Pinpoint the cell where the given text exists, returning its [x, y] midpoint coordinate. 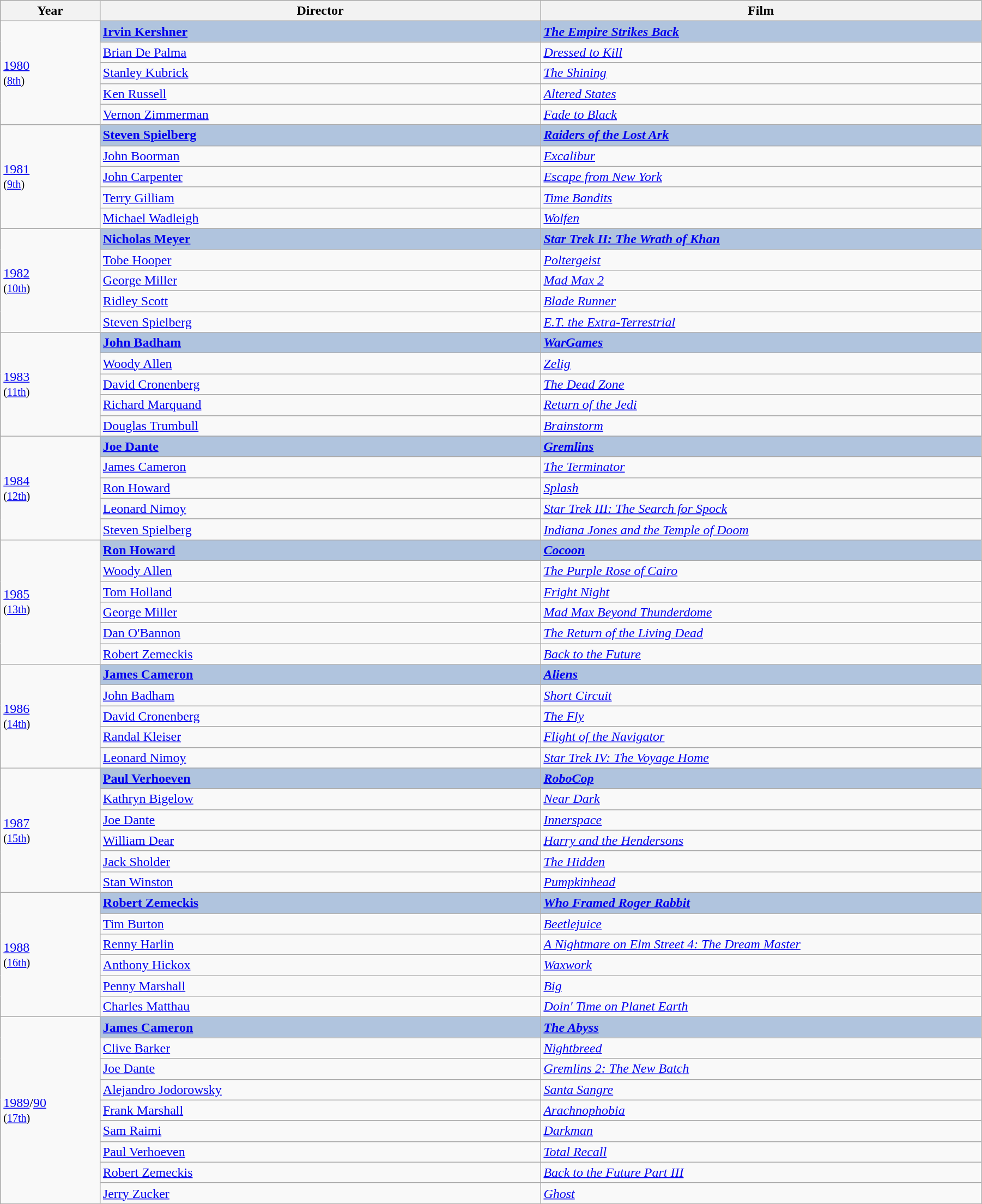
Ken Russell [320, 94]
Frank Marshall [320, 1110]
Splash [761, 488]
Tobe Hooper [320, 260]
John Boorman [320, 156]
Back to the Future [761, 654]
Brainstorm [761, 426]
Pumpkinhead [761, 882]
Charles Matthau [320, 1007]
Escape from New York [761, 177]
Terry Gilliam [320, 197]
Douglas Trumbull [320, 426]
Anthony Hickox [320, 965]
Year [50, 11]
Randal Kleiser [320, 737]
Raiders of the Lost Ark [761, 135]
Indiana Jones and the Temple of Doom [761, 529]
Zelig [761, 364]
Cocoon [761, 550]
Santa Sangre [761, 1090]
Kathryn Bigelow [320, 799]
1983(11th) [50, 384]
Doin' Time on Planet Earth [761, 1007]
Stanley Kubrick [320, 73]
1984(12th) [50, 488]
Nicholas Meyer [320, 239]
Jack Sholder [320, 861]
Tim Burton [320, 924]
1981(9th) [50, 177]
The Empire Strikes Back [761, 32]
1986(14th) [50, 716]
Fade to Black [761, 114]
The Abyss [761, 1027]
Richard Marquand [320, 405]
Mad Max Beyond Thunderdome [761, 613]
Excalibur [761, 156]
Ghost [761, 1193]
Who Framed Roger Rabbit [761, 903]
Mad Max 2 [761, 281]
Altered States [761, 94]
Ridley Scott [320, 301]
Fright Night [761, 591]
Short Circuit [761, 695]
William Dear [320, 840]
Big [761, 986]
1985 (13th) [50, 602]
Back to the Future Part III [761, 1172]
Irvin Kershner [320, 32]
Michael Wadleigh [320, 218]
E.T. the Extra-Terrestrial [761, 322]
Director [320, 11]
Stan Winston [320, 882]
Star Trek IV: The Voyage Home [761, 758]
Renny Harlin [320, 945]
Poltergeist [761, 260]
Arachnophobia [761, 1110]
Brian De Palma [320, 52]
Star Trek III: The Search for Spock [761, 509]
Sam Raimi [320, 1131]
Gremlins [761, 446]
Wolfen [761, 218]
1989/90(17th) [50, 1111]
WarGames [761, 343]
The Fly [761, 716]
Innerspace [761, 820]
Aliens [761, 675]
John Carpenter [320, 177]
Jerry Zucker [320, 1193]
Tom Holland [320, 591]
1988(16th) [50, 954]
Time Bandits [761, 197]
RoboCop [761, 778]
Harry and the Hendersons [761, 840]
The Return of the Living Dead [761, 633]
Alejandro Jodorowsky [320, 1090]
1982(10th) [50, 280]
1980(8th) [50, 73]
Clive Barker [320, 1048]
Vernon Zimmerman [320, 114]
1987(15th) [50, 830]
Nightbreed [761, 1048]
Dan O'Bannon [320, 633]
Near Dark [761, 799]
Film [761, 11]
Total Recall [761, 1152]
Gremlins 2: The New Batch [761, 1069]
Blade Runner [761, 301]
Flight of the Navigator [761, 737]
Waxwork [761, 965]
The Shining [761, 73]
The Dead Zone [761, 384]
Darkman [761, 1131]
Star Trek II: The Wrath of Khan [761, 239]
The Terminator [761, 467]
The Purple Rose of Cairo [761, 571]
Beetlejuice [761, 924]
The Hidden [761, 861]
A Nightmare on Elm Street 4: The Dream Master [761, 945]
Return of the Jedi [761, 405]
Dressed to Kill [761, 52]
Penny Marshall [320, 986]
